Detect which cell encompasses the target text, then output its (x, y) center coordinate. 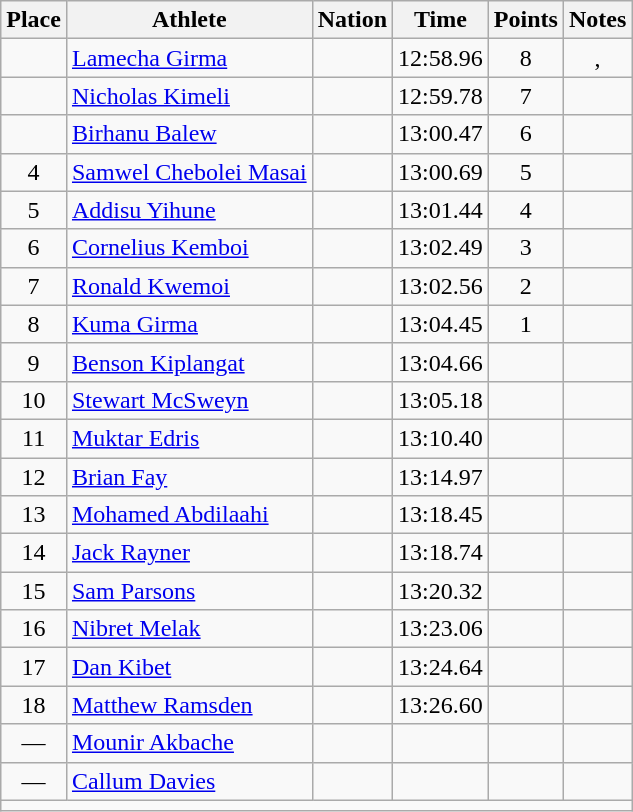
13:02.49 (441, 248)
13:00.69 (441, 172)
13:01.44 (441, 210)
3 (526, 248)
Birhanu Balew (189, 134)
Kuma Girma (189, 324)
14 (34, 553)
12 (34, 477)
13:23.06 (441, 629)
Dan Kibet (189, 667)
13:24.64 (441, 667)
13:05.18 (441, 400)
12:59.78 (441, 96)
9 (34, 362)
Mohamed Abdilaahi (189, 515)
Benson Kiplangat (189, 362)
Time (441, 20)
Notes (597, 20)
Nibret Melak (189, 629)
17 (34, 667)
Jack Rayner (189, 553)
Place (34, 20)
1 (526, 324)
13:10.40 (441, 438)
Callum Davies (189, 781)
Lamecha Girma (189, 58)
12:58.96 (441, 58)
10 (34, 400)
Nicholas Kimeli (189, 96)
13:20.32 (441, 591)
Nation (352, 20)
Matthew Ramsden (189, 705)
Athlete (189, 20)
13:26.60 (441, 705)
Addisu Yihune (189, 210)
Mounir Akbache (189, 743)
11 (34, 438)
15 (34, 591)
Muktar Edris (189, 438)
18 (34, 705)
13:02.56 (441, 286)
Cornelius Kemboi (189, 248)
Points (526, 20)
Ronald Kwemoi (189, 286)
Stewart McSweyn (189, 400)
13 (34, 515)
13:18.45 (441, 515)
Sam Parsons (189, 591)
13:00.47 (441, 134)
16 (34, 629)
13:18.74 (441, 553)
, (597, 58)
13:14.97 (441, 477)
Samwel Chebolei Masai (189, 172)
13:04.66 (441, 362)
13:04.45 (441, 324)
Brian Fay (189, 477)
2 (526, 286)
